Capture the cell that displays the provided text and extract its [x, y] central coordinate. 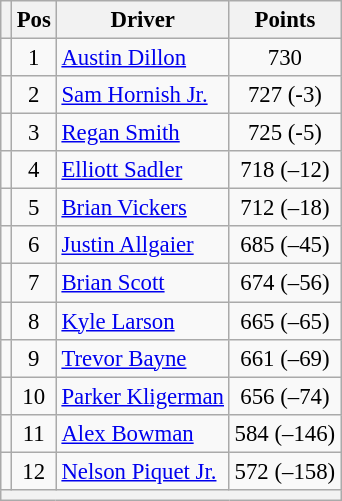
Brian Vickers [142, 208]
584 (–146) [284, 433]
3 [34, 133]
661 (–69) [284, 358]
Kyle Larson [142, 321]
Pos [34, 20]
Points [284, 20]
725 (-5) [284, 133]
572 (–158) [284, 471]
11 [34, 433]
2 [34, 95]
Parker Kligerman [142, 396]
10 [34, 396]
Elliott Sadler [142, 170]
4 [34, 170]
Driver [142, 20]
730 [284, 58]
712 (–18) [284, 208]
656 (–74) [284, 396]
685 (–45) [284, 245]
665 (–65) [284, 321]
7 [34, 283]
6 [34, 245]
Justin Allgaier [142, 245]
Trevor Bayne [142, 358]
Alex Bowman [142, 433]
Nelson Piquet Jr. [142, 471]
1 [34, 58]
Sam Hornish Jr. [142, 95]
727 (-3) [284, 95]
8 [34, 321]
9 [34, 358]
12 [34, 471]
Austin Dillon [142, 58]
5 [34, 208]
Brian Scott [142, 283]
718 (–12) [284, 170]
Regan Smith [142, 133]
674 (–56) [284, 283]
